Locate the cell with the specified text and output its (X, Y) center coordinate. 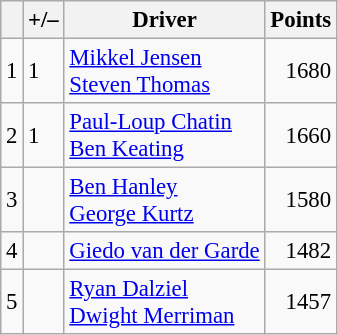
Driver (164, 20)
Mikkel Jensen Steven Thomas (164, 72)
1660 (300, 136)
1580 (300, 200)
4 (12, 251)
Ryan Dalziel Dwight Merriman (164, 302)
5 (12, 302)
+/– (44, 20)
Paul-Loup Chatin Ben Keating (164, 136)
3 (12, 200)
1457 (300, 302)
Points (300, 20)
Ben Hanley George Kurtz (164, 200)
1482 (300, 251)
2 (12, 136)
1680 (300, 72)
Giedo van der Garde (164, 251)
